For the text-containing cell, return its midpoint in [X, Y] coordinate format. 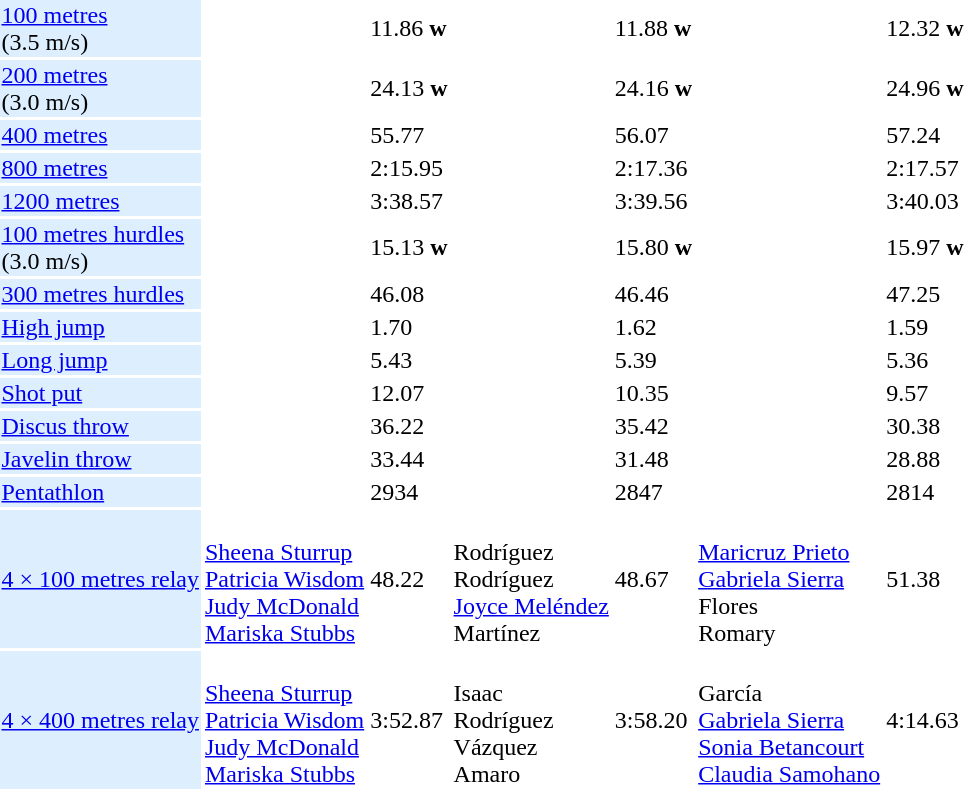
15.13 w [409, 248]
11.88 w [653, 28]
2:15.95 [409, 168]
4 × 100 metres relay [100, 579]
100 metres (3.5 m/s) [100, 28]
3:39.56 [653, 201]
5.39 [653, 360]
31.48 [653, 459]
24.13 w [409, 88]
García Gabriela Sierra Sonia Betancourt Claudia Samohano [790, 720]
48.67 [653, 579]
Long jump [100, 360]
5.43 [409, 360]
300 metres hurdles [100, 294]
Shot put [100, 393]
High jump [100, 327]
36.22 [409, 426]
3:38.57 [409, 201]
3:58.20 [653, 720]
48.22 [409, 579]
2847 [653, 492]
1.62 [653, 327]
4 × 400 metres relay [100, 720]
800 metres [100, 168]
100 metres hurdles (3.0 m/s) [100, 248]
3:52.87 [409, 720]
1.70 [409, 327]
33.44 [409, 459]
400 metres [100, 135]
Javelin throw [100, 459]
2934 [409, 492]
24.16 w [653, 88]
55.77 [409, 135]
2:17.36 [653, 168]
46.46 [653, 294]
Maricruz Prieto Gabriela Sierra Flores Romary [790, 579]
Rodríguez Rodríguez Joyce Meléndez Martínez [531, 579]
1200 metres [100, 201]
Isaac Rodríguez Vázquez Amaro [531, 720]
10.35 [653, 393]
46.08 [409, 294]
35.42 [653, 426]
Discus throw [100, 426]
Pentathlon [100, 492]
11.86 w [409, 28]
200 metres (3.0 m/s) [100, 88]
15.80 w [653, 248]
12.07 [409, 393]
56.07 [653, 135]
